For the text-containing cell, return its midpoint in (X, Y) coordinate format. 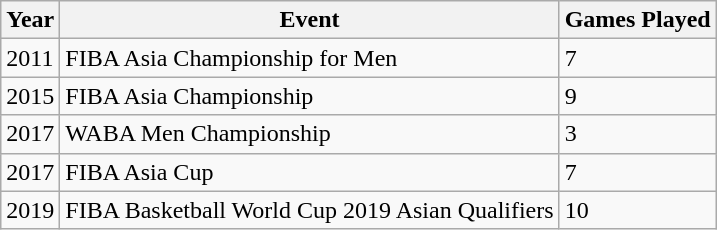
2015 (30, 96)
FIBA Asia Championship for Men (310, 58)
9 (638, 96)
2019 (30, 210)
WABA Men Championship (310, 134)
FIBA Asia Cup (310, 172)
3 (638, 134)
10 (638, 210)
Event (310, 20)
Year (30, 20)
2011 (30, 58)
FIBA Asia Championship (310, 96)
Games Played (638, 20)
FIBA Basketball World Cup 2019 Asian Qualifiers (310, 210)
